Identify which cell holds the provided text, then report its [X, Y] central coordinate. 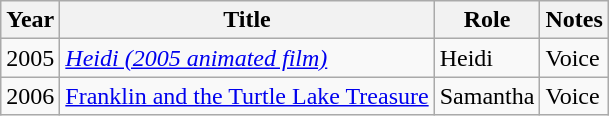
Title [247, 20]
2006 [30, 96]
Franklin and the Turtle Lake Treasure [247, 96]
Heidi [487, 58]
Role [487, 20]
Year [30, 20]
Heidi (2005 animated film) [247, 58]
Samantha [487, 96]
Notes [574, 20]
2005 [30, 58]
